Detect which cell encompasses the target text, then output its [x, y] center coordinate. 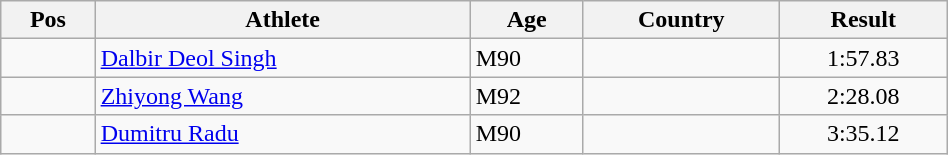
Athlete [282, 20]
Dumitru Radu [282, 134]
Dalbir Deol Singh [282, 58]
Age [526, 20]
Pos [48, 20]
M92 [526, 96]
1:57.83 [863, 58]
Result [863, 20]
Zhiyong Wang [282, 96]
Country [681, 20]
2:28.08 [863, 96]
3:35.12 [863, 134]
